For the text-containing cell, return its midpoint in (X, Y) coordinate format. 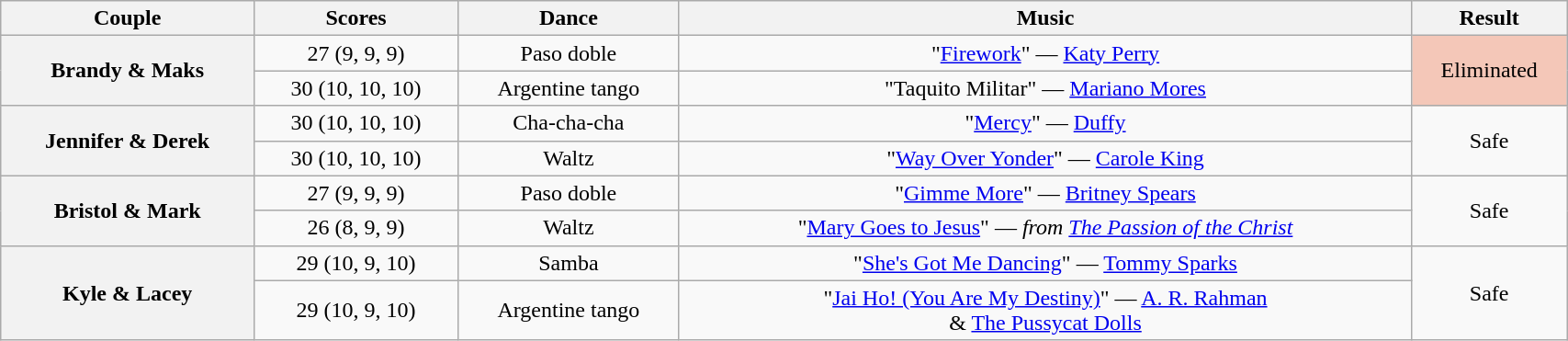
Brandy & Maks (128, 71)
Cha-cha-cha (570, 123)
Eliminated (1490, 71)
"Firework" — Katy Perry (1045, 53)
"Taquito Militar" — Mariano Mores (1045, 88)
Music (1045, 18)
"Mercy" — Duffy (1045, 123)
"Way Over Yonder" — Carole King (1045, 158)
"Mary Goes to Jesus" — from The Passion of the Christ (1045, 228)
"Jai Ho! (You Are My Destiny)" — A. R. Rahman& The Pussycat Dolls (1045, 311)
26 (8, 9, 9) (356, 228)
"She's Got Me Dancing" — Tommy Sparks (1045, 263)
Couple (128, 18)
Kyle & Lacey (128, 292)
Scores (356, 18)
Jennifer & Derek (128, 141)
Dance (570, 18)
Result (1490, 18)
"Gimme More" — Britney Spears (1045, 193)
Samba (570, 263)
Bristol & Mark (128, 210)
